Search for the cell housing the specified text and yield its [x, y] center coordinate. 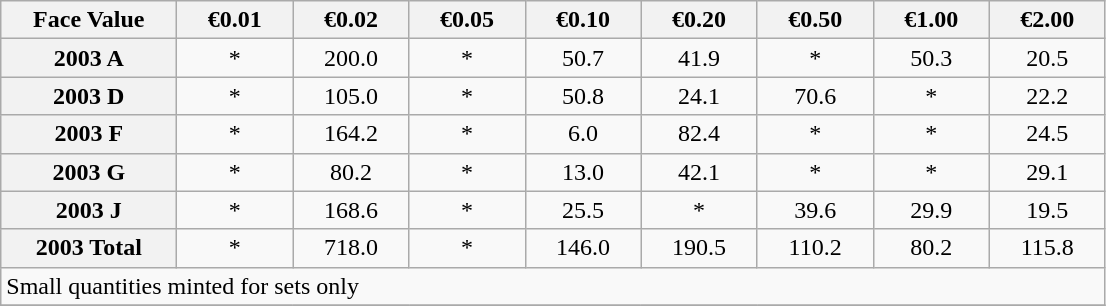
2003 F [89, 134]
22.2 [1047, 96]
2003 J [89, 210]
29.1 [1047, 172]
24.1 [699, 96]
€0.02 [351, 20]
50.3 [931, 58]
70.6 [815, 96]
42.1 [699, 172]
190.5 [699, 248]
718.0 [351, 248]
2003 G [89, 172]
41.9 [699, 58]
2003 Total [89, 248]
Face Value [89, 20]
6.0 [583, 134]
146.0 [583, 248]
€0.10 [583, 20]
€2.00 [1047, 20]
€0.05 [467, 20]
€0.01 [235, 20]
164.2 [351, 134]
200.0 [351, 58]
24.5 [1047, 134]
19.5 [1047, 210]
50.7 [583, 58]
39.6 [815, 210]
105.0 [351, 96]
50.8 [583, 96]
110.2 [815, 248]
2003 A [89, 58]
€0.50 [815, 20]
115.8 [1047, 248]
29.9 [931, 210]
Small quantities minted for sets only [554, 286]
13.0 [583, 172]
€0.20 [699, 20]
82.4 [699, 134]
€1.00 [931, 20]
20.5 [1047, 58]
25.5 [583, 210]
2003 D [89, 96]
168.6 [351, 210]
